Pinpoint the cell where the given text exists, returning its (X, Y) midpoint coordinate. 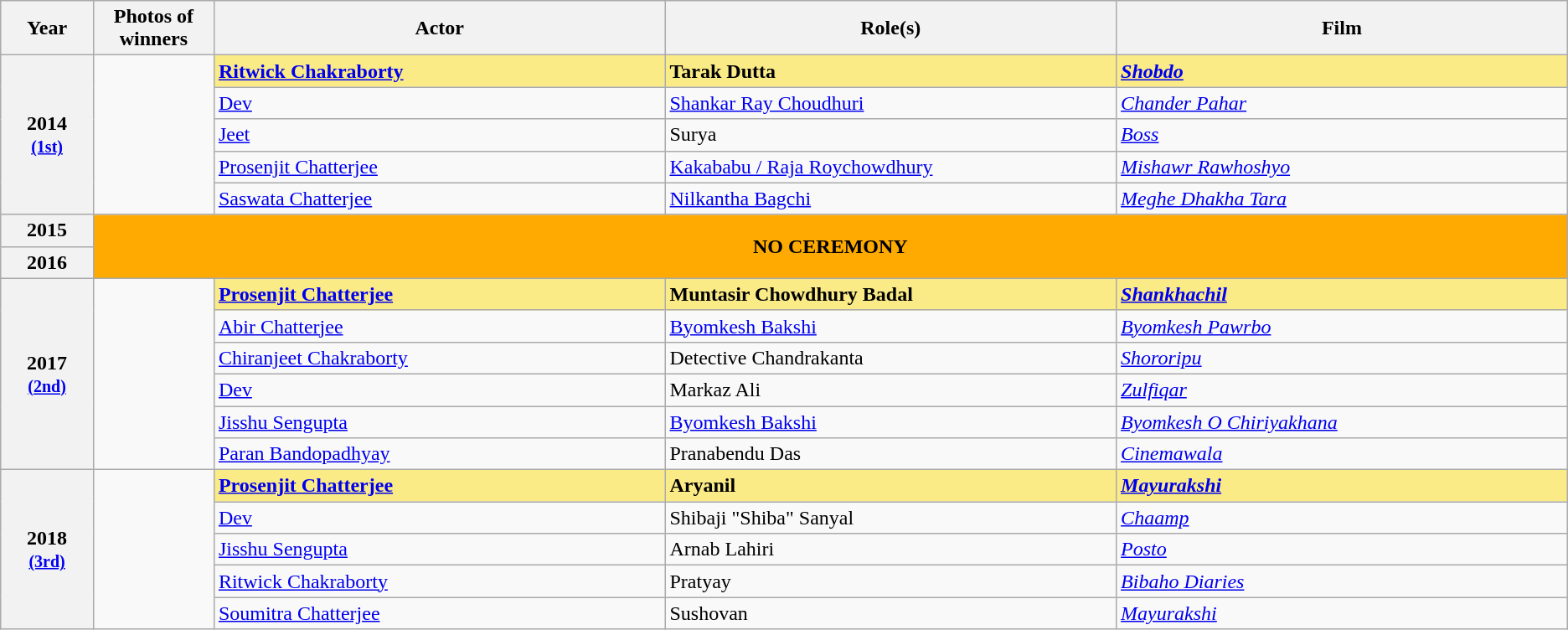
Soumitra Chatterjee (439, 613)
Film (1342, 28)
Sushovan (891, 613)
NO CEREMONY (830, 246)
Jeet (439, 135)
Year (47, 28)
Pratyay (891, 581)
Role(s) (891, 28)
Cinemawala (1342, 454)
Kakababu / Raja Roychowdhury (891, 167)
Tarak Dutta (891, 71)
Detective Chandrakanta (891, 358)
Surya (891, 135)
Shobdo (1342, 71)
2014(1st) (47, 135)
Chiranjeet Chakraborty (439, 358)
Byomkesh O Chiriyakhana (1342, 421)
Shibaji "Shiba" Sanyal (891, 518)
2015 (47, 230)
Markaz Ali (891, 390)
Boss (1342, 135)
Aryanil (891, 486)
2018(3rd) (47, 550)
Shankhachil (1342, 294)
Mishawr Rawhoshyo (1342, 167)
Posto (1342, 550)
2016 (47, 262)
Zulfiqar (1342, 390)
Shororipu (1342, 358)
Muntasir Chowdhury Badal (891, 294)
Saswata Chatterjee (439, 199)
Pranabendu Das (891, 454)
Arnab Lahiri (891, 550)
Photos of winners (153, 28)
Chaamp (1342, 518)
Bibaho Diaries (1342, 581)
Abir Chatterjee (439, 326)
Nilkantha Bagchi (891, 199)
2017(2nd) (47, 374)
Paran Bandopadhyay (439, 454)
Shankar Ray Choudhuri (891, 103)
Actor (439, 28)
Chander Pahar (1342, 103)
Byomkesh Pawrbo (1342, 326)
Meghe Dhakha Tara (1342, 199)
